Locate the cell with the specified text and output its [x, y] center coordinate. 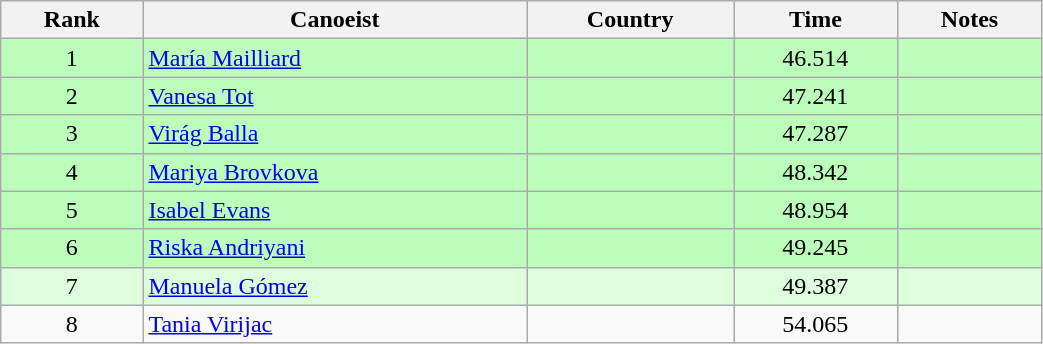
8 [72, 324]
Canoeist [335, 20]
46.514 [816, 58]
3 [72, 134]
48.342 [816, 172]
2 [72, 96]
48.954 [816, 210]
54.065 [816, 324]
1 [72, 58]
Tania Virijac [335, 324]
Notes [970, 20]
Rank [72, 20]
5 [72, 210]
Riska Andriyani [335, 248]
Time [816, 20]
Country [630, 20]
Mariya Brovkova [335, 172]
49.245 [816, 248]
Manuela Gómez [335, 286]
47.241 [816, 96]
Vanesa Tot [335, 96]
4 [72, 172]
49.387 [816, 286]
Isabel Evans [335, 210]
María Mailliard [335, 58]
47.287 [816, 134]
Virág Balla [335, 134]
6 [72, 248]
7 [72, 286]
